Return (X, Y) of the center of cell containing provided text 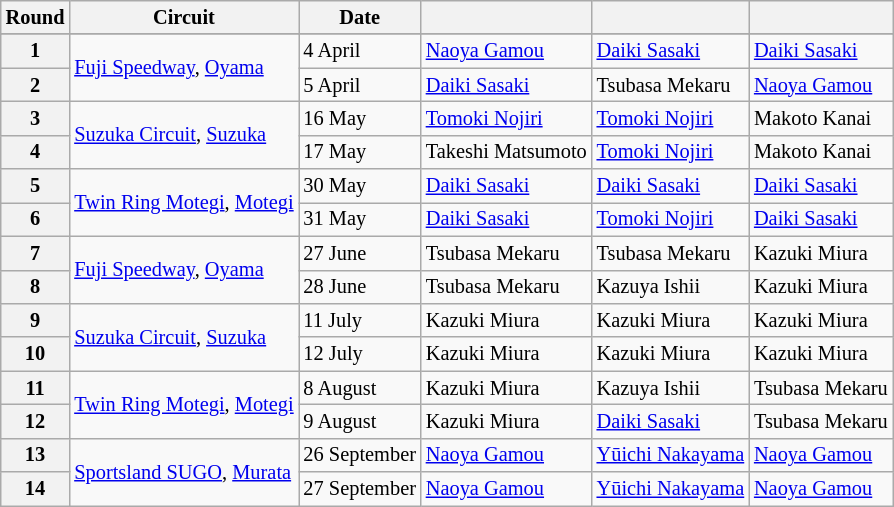
31 May (359, 219)
8 (36, 287)
11 July (359, 320)
5 April (359, 85)
Sportsland SUGO, Murata (184, 472)
4 April (359, 51)
2 (36, 85)
8 August (359, 388)
17 May (359, 152)
16 May (359, 118)
27 September (359, 489)
4 (36, 152)
14 (36, 489)
Round (36, 17)
Date (359, 17)
26 September (359, 455)
12 July (359, 354)
3 (36, 118)
5 (36, 186)
28 June (359, 287)
9 August (359, 421)
30 May (359, 186)
1 (36, 51)
6 (36, 219)
11 (36, 388)
Takeshi Matsumoto (506, 152)
9 (36, 320)
27 June (359, 253)
12 (36, 421)
7 (36, 253)
Circuit (184, 17)
10 (36, 354)
13 (36, 455)
